Detect which cell encompasses the target text, then output its (X, Y) center coordinate. 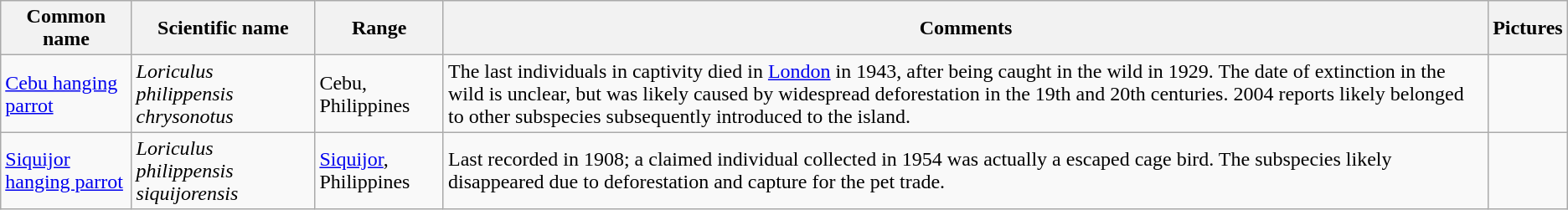
Comments (965, 28)
Siquijor, Philippines (379, 171)
Siquijor hanging parrot (66, 171)
Loriculus philippensis chrysonotus (223, 94)
Cebu, Philippines (379, 94)
Range (379, 28)
Pictures (1528, 28)
Cebu hanging parrot (66, 94)
Common name (66, 28)
Scientific name (223, 28)
Loriculus philippensis siquijorensis (223, 171)
